Pinpoint the cell where the given text exists, returning its (x, y) midpoint coordinate. 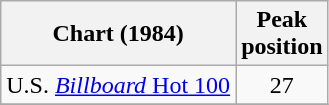
27 (282, 85)
Peakposition (282, 34)
Chart (1984) (118, 34)
U.S. Billboard Hot 100 (118, 85)
